Output the (X, Y) coordinate of the center of the cell containing the given text.  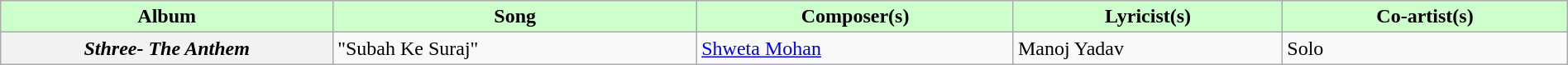
Solo (1425, 48)
Composer(s) (855, 17)
Lyricist(s) (1148, 17)
Manoj Yadav (1148, 48)
"Subah Ke Suraj" (515, 48)
Song (515, 17)
Album (167, 17)
Sthree- The Anthem (167, 48)
Shweta Mohan (855, 48)
Co-artist(s) (1425, 17)
